Locate the cell with the specified text and output its (X, Y) center coordinate. 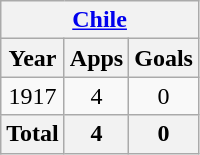
Apps (96, 58)
1917 (33, 96)
Goals (164, 58)
Year (33, 58)
Total (33, 134)
Chile (100, 20)
